Output the [x, y] coordinate of the center of the cell containing the given text.  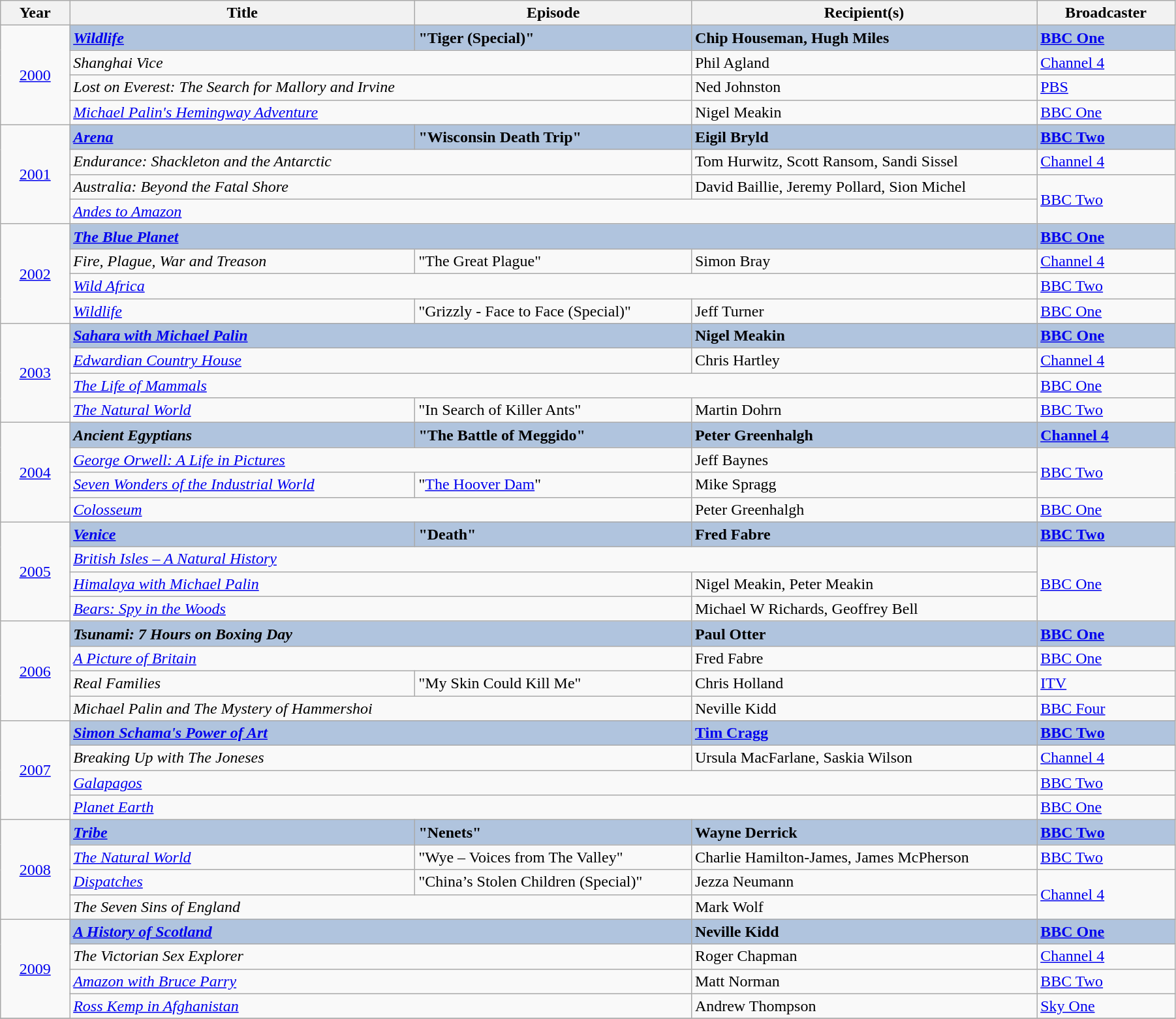
Fire, Plague, War and Treason [243, 261]
Australia: Beyond the Fatal Shore [381, 187]
A Picture of Britain [381, 658]
"The Great Plague" [553, 261]
Mike Spragg [864, 485]
2006 [35, 671]
Title [243, 13]
Matt Norman [864, 981]
Recipient(s) [864, 13]
ITV [1106, 683]
Colosseum [381, 509]
Tim Cragg [864, 733]
"My Skin Could Kill Me" [553, 683]
BBC Four [1106, 708]
"In Search of Killer Ants" [553, 410]
Arena [243, 137]
Wayne Derrick [864, 832]
Sky One [1106, 1006]
Bears: Spy in the Woods [381, 609]
Year [35, 13]
Chris Holland [864, 683]
Endurance: Shackleton and the Antarctic [381, 162]
Paul Otter [864, 633]
David Baillie, Jeremy Pollard, Sion Michel [864, 187]
Tsunami: 7 Hours on Boxing Day [381, 633]
2002 [35, 273]
Jeff Baynes [864, 460]
Andrew Thompson [864, 1006]
A History of Scotland [381, 932]
Michael Palin and The Mystery of Hammershoi [381, 708]
2003 [35, 373]
"Nenets" [553, 832]
Phil Agland [864, 63]
George Orwell: A Life in Pictures [381, 460]
Simon Schama's Power of Art [381, 733]
Himalaya with Michael Palin [381, 584]
Roger Chapman [864, 956]
2000 [35, 75]
Shanghai Vice [381, 63]
Real Families [243, 683]
Episode [553, 13]
Ursula MacFarlane, Saskia Wilson [864, 758]
Eigil Bryld [864, 137]
Chip Houseman, Hugh Miles [864, 38]
Venice [243, 534]
Simon Bray [864, 261]
"Wye – Voices from The Valley" [553, 857]
Edwardian Country House [381, 361]
2005 [35, 571]
Seven Wonders of the Industrial World [243, 485]
Mark Wolf [864, 907]
Ross Kemp in Afghanistan [381, 1006]
Planet Earth [553, 808]
Ancient Egyptians [243, 435]
"China’s Stolen Children (Special)" [553, 882]
2008 [35, 870]
British Isles – A Natural History [553, 559]
Lost on Everest: The Search for Mallory and Irvine [381, 87]
Charlie Hamilton-James, James McPherson [864, 857]
Tribe [243, 832]
"The Battle of Meggido" [553, 435]
Michael Palin's Hemingway Adventure [381, 112]
Andes to Amazon [553, 211]
"Grizzly - Face to Face (Special)" [553, 311]
2007 [35, 770]
Tom Hurwitz, Scott Ransom, Sandi Sissel [864, 162]
Dispatches [243, 882]
Ned Johnston [864, 87]
Jeff Turner [864, 311]
The Life of Mammals [553, 386]
Sahara with Michael Palin [381, 336]
The Victorian Sex Explorer [381, 956]
Chris Hartley [864, 361]
Wild Africa [553, 286]
The Seven Sins of England [381, 907]
2001 [35, 174]
"Tiger (Special)" [553, 38]
Amazon with Bruce Parry [381, 981]
Jezza Neumann [864, 882]
PBS [1106, 87]
2004 [35, 472]
"The Hoover Dam" [553, 485]
2009 [35, 969]
Martin Dohrn [864, 410]
"Death" [553, 534]
The Blue Planet [553, 236]
Galapagos [553, 783]
Michael W Richards, Geoffrey Bell [864, 609]
Breaking Up with The Joneses [381, 758]
"Wisconsin Death Trip" [553, 137]
Nigel Meakin, Peter Meakin [864, 584]
Broadcaster [1106, 13]
